Search for the cell housing the specified text and yield its [x, y] center coordinate. 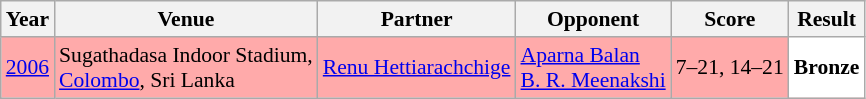
Sugathadasa Indoor Stadium,Colombo, Sri Lanka [186, 68]
Aparna Balan B. R. Meenakshi [592, 68]
Score [730, 19]
Result [827, 19]
7–21, 14–21 [730, 68]
Renu Hettiarachchige [417, 68]
2006 [28, 68]
Opponent [592, 19]
Venue [186, 19]
Bronze [827, 68]
Partner [417, 19]
Year [28, 19]
